Return [X, Y] of the center of cell containing provided text 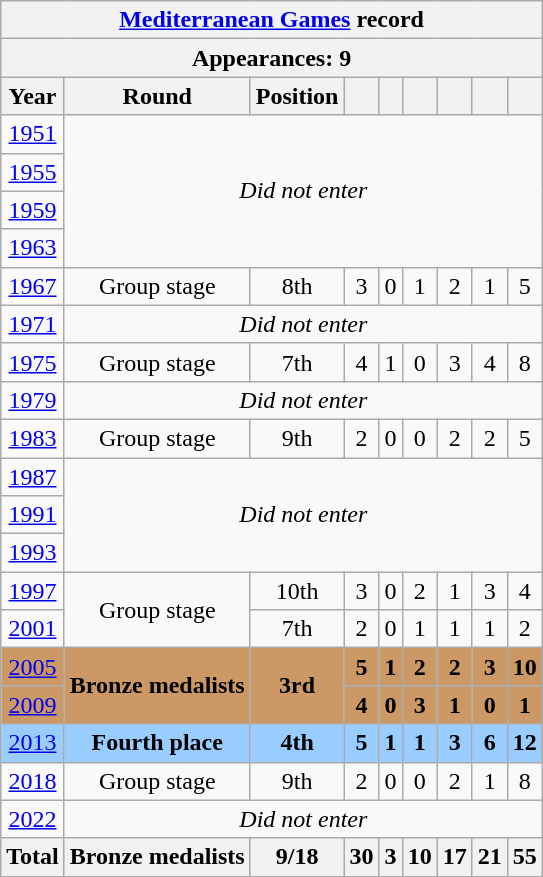
17 [454, 857]
1959 [33, 210]
Position [297, 96]
30 [362, 857]
2013 [33, 743]
9/18 [297, 857]
1971 [33, 324]
2001 [33, 629]
12 [524, 743]
1993 [33, 553]
1983 [33, 438]
2022 [33, 819]
Mediterranean Games record [272, 20]
1967 [33, 286]
3rd [297, 686]
Total [33, 857]
4th [297, 743]
1987 [33, 477]
6 [490, 743]
1955 [33, 172]
Year [33, 96]
1951 [33, 134]
21 [490, 857]
Round [157, 96]
Fourth place [157, 743]
1979 [33, 400]
1997 [33, 591]
8th [297, 286]
2005 [33, 667]
2018 [33, 781]
Appearances: 9 [272, 58]
10th [297, 591]
1963 [33, 248]
2009 [33, 705]
1991 [33, 515]
55 [524, 857]
1975 [33, 362]
